Search for the cell housing the specified text and yield its [X, Y] center coordinate. 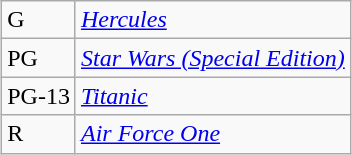
PG [39, 58]
R [39, 134]
Titanic [212, 96]
Star Wars (Special Edition) [212, 58]
Hercules [212, 20]
G [39, 20]
PG-13 [39, 96]
Air Force One [212, 134]
